Locate the cell with the specified text and output its (X, Y) center coordinate. 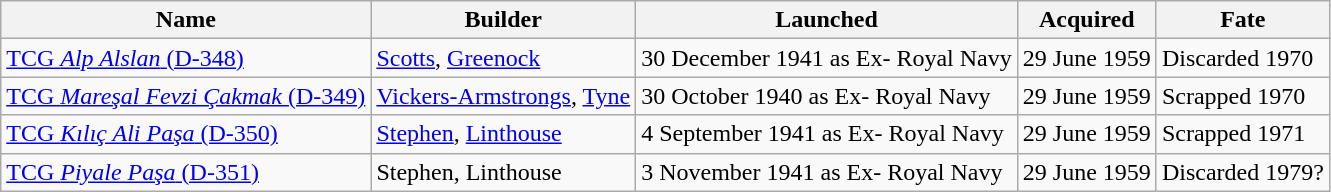
Discarded 1979? (1242, 172)
Scotts, Greenock (504, 58)
Launched (827, 20)
TCG Kılıç Ali Paşa (D-350) (186, 134)
TCG Alp Alslan (D-348) (186, 58)
Discarded 1970 (1242, 58)
TCG Piyale Paşa (D-351) (186, 172)
30 December 1941 as Ex- Royal Navy (827, 58)
Scrapped 1971 (1242, 134)
Vickers-Armstrongs, Tyne (504, 96)
Name (186, 20)
TCG Mareşal Fevzi Çakmak (D-349) (186, 96)
Acquired (1086, 20)
3 November 1941 as Ex- Royal Navy (827, 172)
Fate (1242, 20)
Builder (504, 20)
Scrapped 1970 (1242, 96)
30 October 1940 as Ex- Royal Navy (827, 96)
4 September 1941 as Ex- Royal Navy (827, 134)
